Pinpoint the cell where the given text exists, returning its (x, y) midpoint coordinate. 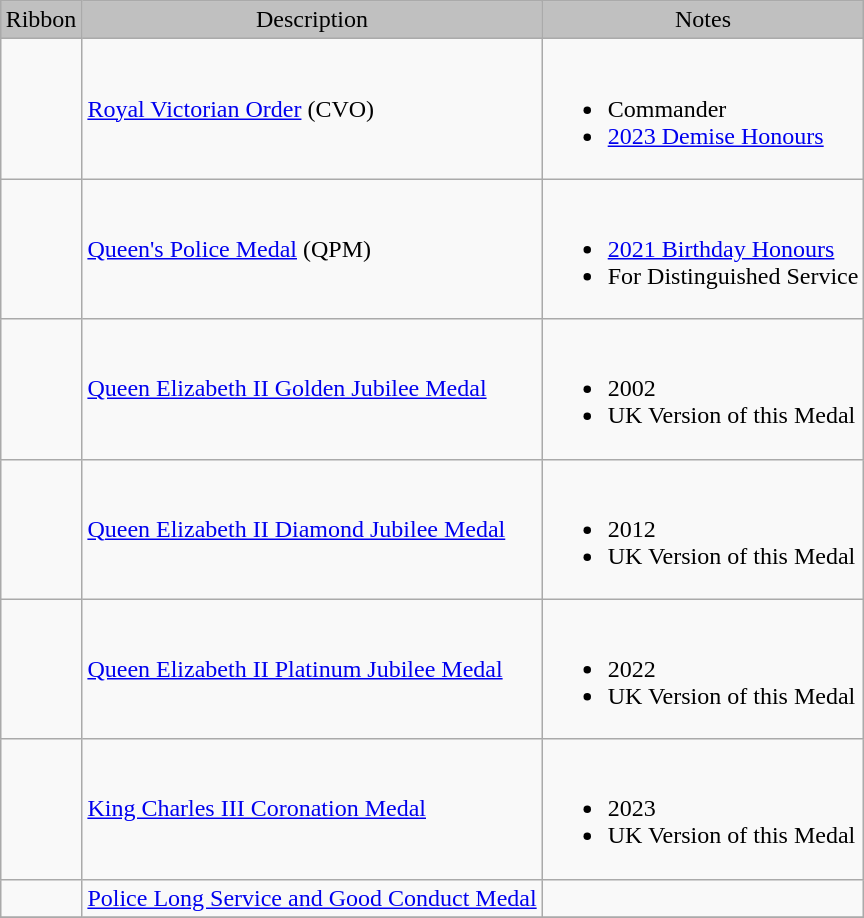
Royal Victorian Order (CVO) (312, 109)
2002UK Version of this Medal (703, 389)
King Charles III Coronation Medal (312, 809)
2021 Birthday HonoursFor Distinguished Service (703, 249)
2022UK Version of this Medal (703, 669)
2012UK Version of this Medal (703, 529)
Ribbon (41, 20)
Queen's Police Medal (QPM) (312, 249)
Commander2023 Demise Honours (703, 109)
Queen Elizabeth II Diamond Jubilee Medal (312, 529)
Queen Elizabeth II Golden Jubilee Medal (312, 389)
Queen Elizabeth II Platinum Jubilee Medal (312, 669)
Police Long Service and Good Conduct Medal (312, 898)
2023UK Version of this Medal (703, 809)
Notes (703, 20)
Description (312, 20)
